Extract the [X, Y] coordinate from the center of the cell holding the provided text.  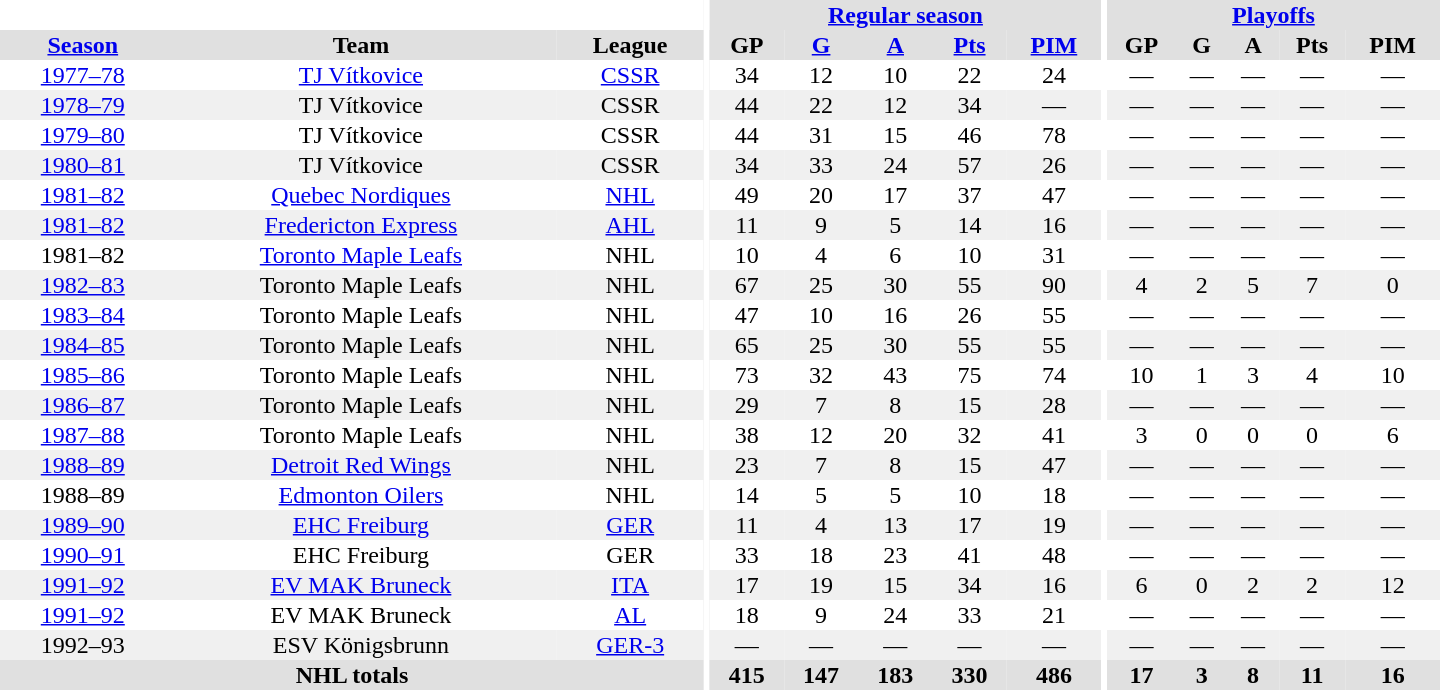
1986–87 [83, 405]
46 [969, 135]
90 [1054, 285]
Regular season [906, 15]
Quebec Nordiques [362, 195]
330 [969, 675]
1984–85 [83, 345]
13 [895, 525]
43 [895, 375]
Playoffs [1274, 15]
AHL [630, 225]
Season [83, 45]
147 [821, 675]
1989–90 [83, 525]
486 [1054, 675]
48 [1054, 555]
67 [747, 285]
ITA [630, 585]
28 [1054, 405]
1982–83 [83, 285]
75 [969, 375]
NHL totals [352, 675]
AL [630, 615]
GER-3 [630, 645]
73 [747, 375]
1977–78 [83, 75]
ESV Königsbrunn [362, 645]
1 [1202, 375]
49 [747, 195]
1992–93 [83, 645]
1985–86 [83, 375]
37 [969, 195]
1990–91 [83, 555]
29 [747, 405]
78 [1054, 135]
League [630, 45]
21 [1054, 615]
Fredericton Express [362, 225]
1987–88 [83, 435]
415 [747, 675]
Team [362, 45]
1980–81 [83, 165]
65 [747, 345]
Edmonton Oilers [362, 495]
1983–84 [83, 315]
Detroit Red Wings [362, 465]
183 [895, 675]
1978–79 [83, 105]
38 [747, 435]
1979–80 [83, 135]
57 [969, 165]
74 [1054, 375]
